Search for the cell housing the specified text and yield its (x, y) center coordinate. 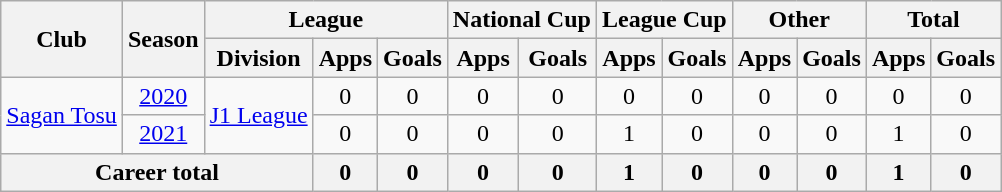
Season (163, 39)
National Cup (522, 20)
Club (62, 39)
Sagan Tosu (62, 115)
Other (799, 20)
Division (258, 58)
2020 (163, 96)
League (326, 20)
2021 (163, 134)
Total (933, 20)
Career total (157, 172)
League Cup (664, 20)
J1 League (258, 115)
